Locate the cell with the specified text and output its (x, y) center coordinate. 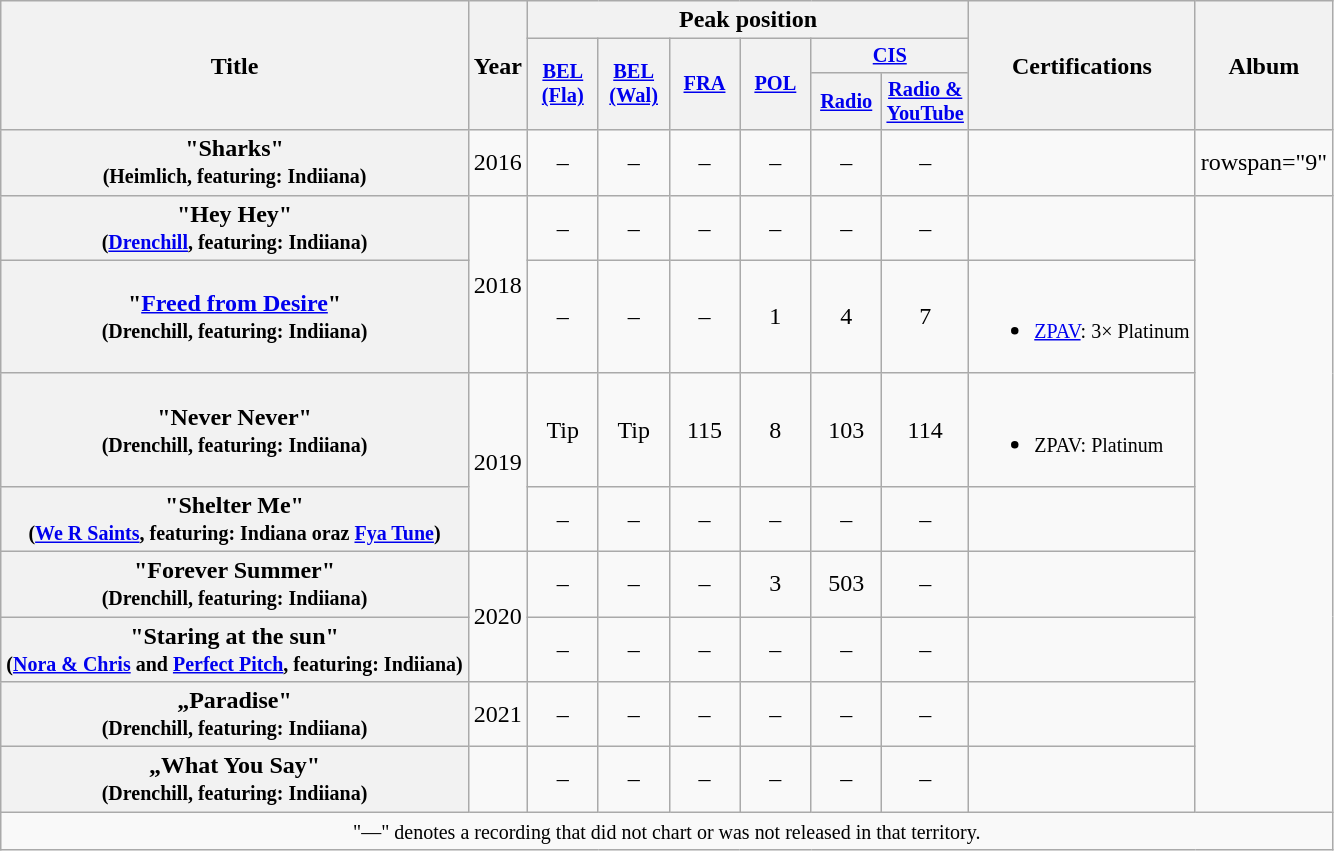
BEL(Wal) (634, 84)
Title (235, 66)
Year (498, 66)
2020 (498, 616)
"Forever Summer"(Drenchill, featuring: Indiiana) (235, 584)
Radio (846, 101)
115 (704, 430)
Certifications (1082, 66)
rowspan="9" (1264, 162)
POL (776, 84)
"Freed from Desire"(Drenchill, featuring: Indiiana) (235, 316)
Peak position (748, 20)
2018 (498, 284)
1 (776, 316)
4 (846, 316)
„What You Say"(Drenchill, featuring: Indiiana) (235, 780)
"Never Never"(Drenchill, featuring: Indiiana) (235, 430)
"Shelter Me"(We R Saints, featuring: Indiana oraz Fya Tune) (235, 518)
„Paradise"(Drenchill, featuring: Indiiana) (235, 714)
2016 (498, 162)
3 (776, 584)
ZPAV: 3× Platinum (1082, 316)
114 (926, 430)
CIS (890, 56)
"Hey Hey"(Drenchill, featuring: Indiiana) (235, 228)
2019 (498, 462)
"Sharks"(Heimlich, featuring: Indiiana) (235, 162)
8 (776, 430)
2021 (498, 714)
ZPAV: Platinum (1082, 430)
FRA (704, 84)
Album (1264, 66)
503 (846, 584)
BEL(Fla) (562, 84)
"Staring at the sun"(Nora & Chris and Perfect Pitch, featuring: Indiiana) (235, 648)
7 (926, 316)
Radio & YouTube (926, 101)
103 (846, 430)
"—" denotes a recording that did not chart or was not released in that territory. (667, 831)
